Determine the (X, Y) coordinate at the center of the cell enclosing the given text.  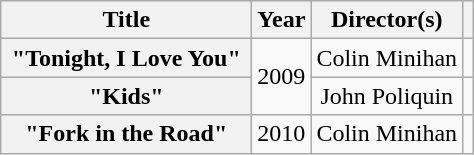
Director(s) (387, 20)
John Poliquin (387, 96)
2010 (282, 134)
"Kids" (126, 96)
2009 (282, 77)
"Tonight, I Love You" (126, 58)
Year (282, 20)
Title (126, 20)
"Fork in the Road" (126, 134)
